Detect which cell encompasses the target text, then output its [x, y] center coordinate. 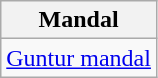
Mandal [79, 20]
Guntur mandal [79, 58]
